Pinpoint the cell where the given text exists, returning its (X, Y) midpoint coordinate. 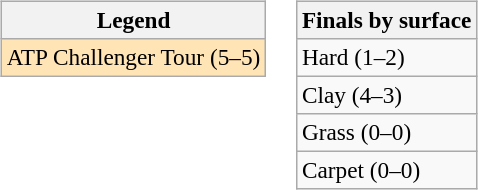
Hard (1–2) (387, 57)
Grass (0–0) (387, 133)
Finals by surface (387, 20)
Clay (4–3) (387, 95)
Legend (133, 20)
Carpet (0–0) (387, 171)
ATP Challenger Tour (5–5) (133, 57)
